Locate the cell with the specified text and output its [X, Y] center coordinate. 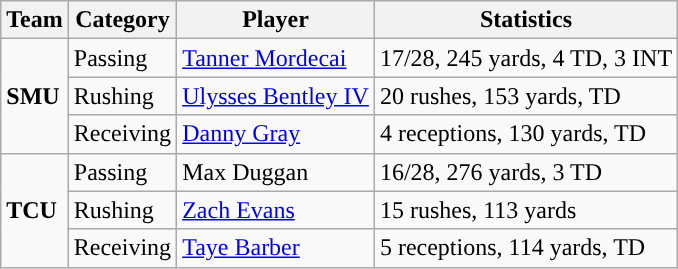
15 rushes, 113 yards [526, 210]
Zach Evans [276, 210]
16/28, 276 yards, 3 TD [526, 172]
Statistics [526, 20]
20 rushes, 153 yards, TD [526, 96]
Danny Gray [276, 134]
Player [276, 20]
Tanner Mordecai [276, 58]
Max Duggan [276, 172]
4 receptions, 130 yards, TD [526, 134]
5 receptions, 114 yards, TD [526, 248]
Category [122, 20]
Team [35, 20]
Ulysses Bentley IV [276, 96]
Taye Barber [276, 248]
TCU [35, 210]
17/28, 245 yards, 4 TD, 3 INT [526, 58]
SMU [35, 96]
